Search for the cell housing the specified text and yield its (X, Y) center coordinate. 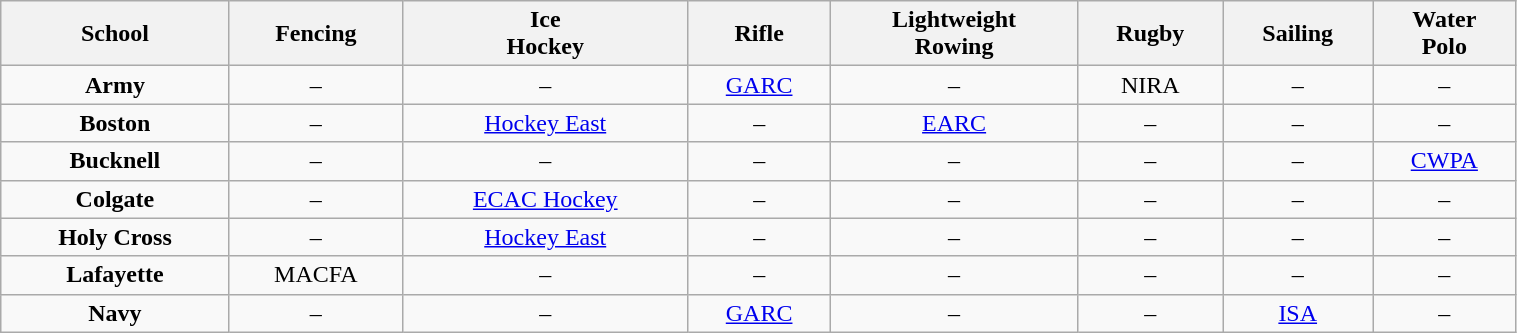
MACFA (316, 275)
Fencing (316, 34)
ISA (1298, 313)
Lafayette (115, 275)
LightweightRowing (954, 34)
Holy Cross (115, 237)
Sailing (1298, 34)
Boston (115, 123)
Colgate (115, 199)
CWPA (1444, 161)
Bucknell (115, 161)
IceHockey (546, 34)
WaterPolo (1444, 34)
School (115, 34)
EARC (954, 123)
Navy (115, 313)
ECAC Hockey (546, 199)
NIRA (1150, 85)
Rifle (759, 34)
Rugby (1150, 34)
Army (115, 85)
